Search for the cell housing the specified text and yield its (x, y) center coordinate. 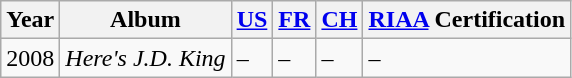
FR (294, 20)
US (252, 20)
Here's J.D. King (146, 58)
Album (146, 20)
2008 (30, 58)
Year (30, 20)
RIAA Certification (467, 20)
CH (340, 20)
